Return the (X, Y) coordinate for the center point of the cell that contains the specified text.  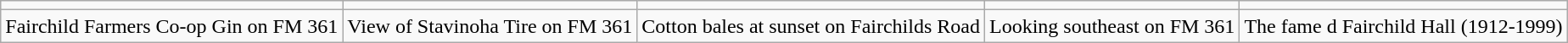
View of Stavinoha Tire on FM 361 (490, 26)
Cotton bales at sunset on Fairchilds Road (811, 26)
Looking southeast on FM 361 (1112, 26)
The fame d Fairchild Hall (1912-1999) (1403, 26)
Fairchild Farmers Co-op Gin on FM 361 (171, 26)
